Return (x, y) of the center of cell containing provided text 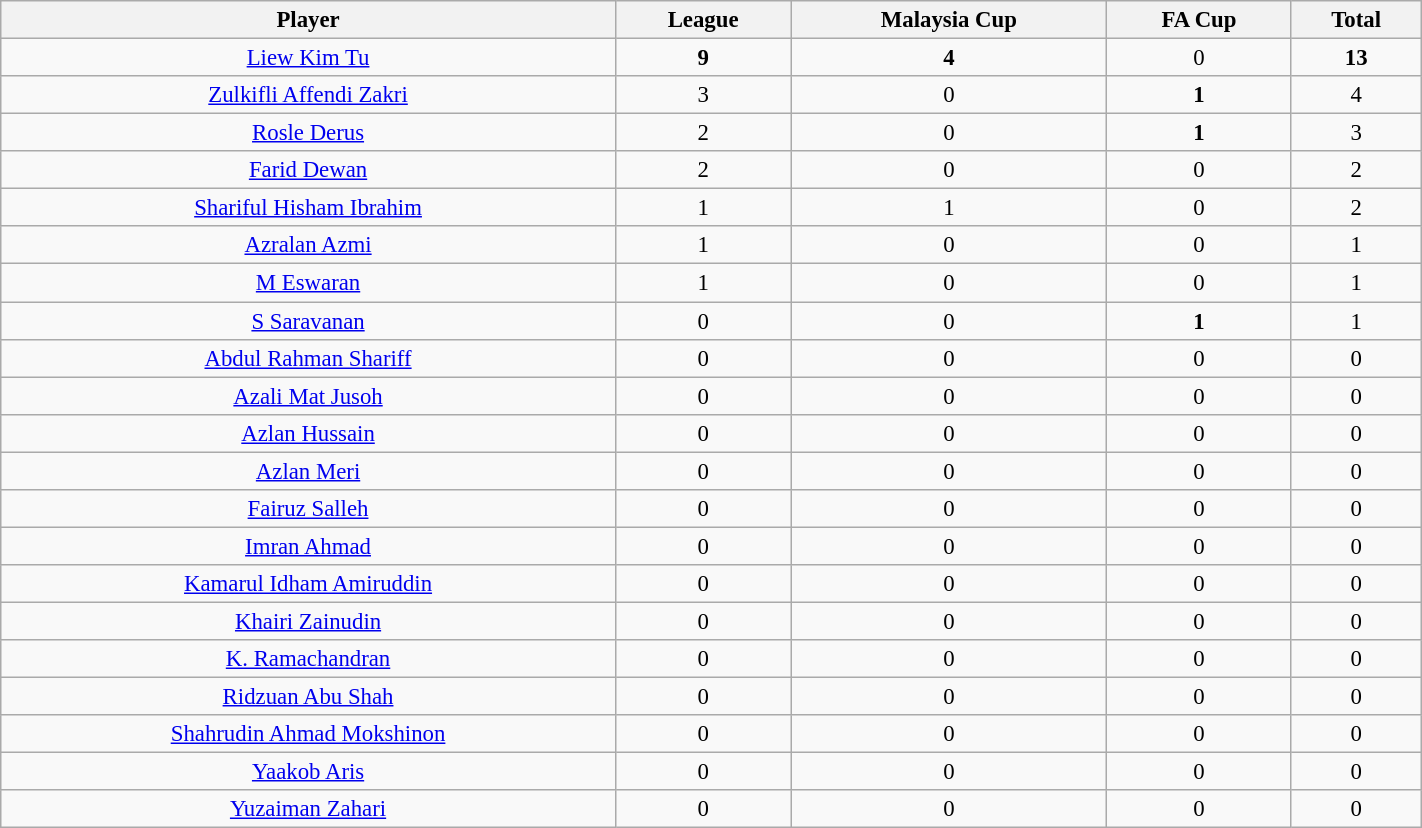
Zulkifli Affendi Zakri (308, 95)
Farid Dewan (308, 170)
13 (1356, 58)
Ridzuan Abu Shah (308, 697)
Shariful Hisham Ibrahim (308, 208)
K. Ramachandran (308, 659)
M Eswaran (308, 283)
Kamarul Idham Amiruddin (308, 584)
Shahrudin Ahmad Mokshinon (308, 734)
S Saravanan (308, 321)
Liew Kim Tu (308, 58)
Player (308, 20)
Azlan Meri (308, 471)
Fairuz Salleh (308, 509)
Azlan Hussain (308, 433)
Khairi Zainudin (308, 621)
Abdul Rahman Shariff (308, 358)
Yuzaiman Zahari (308, 809)
Rosle Derus (308, 133)
League (703, 20)
Azali Mat Jusoh (308, 396)
FA Cup (1199, 20)
Imran Ahmad (308, 546)
Total (1356, 20)
Malaysia Cup (949, 20)
Yaakob Aris (308, 772)
Azralan Azmi (308, 245)
9 (703, 58)
